Return [X, Y] of the center of cell containing provided text 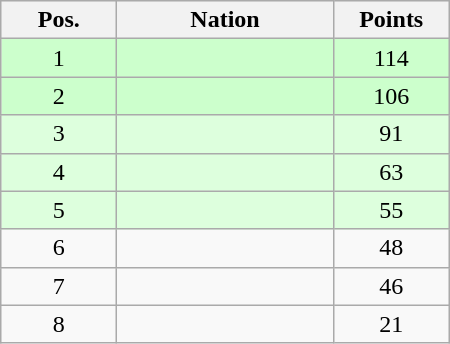
106 [391, 96]
5 [59, 210]
55 [391, 210]
48 [391, 248]
91 [391, 134]
21 [391, 324]
2 [59, 96]
6 [59, 248]
63 [391, 172]
114 [391, 58]
1 [59, 58]
7 [59, 286]
Nation [225, 20]
Pos. [59, 20]
8 [59, 324]
46 [391, 286]
4 [59, 172]
Points [391, 20]
3 [59, 134]
